Pinpoint the cell where the given text exists, returning its (X, Y) midpoint coordinate. 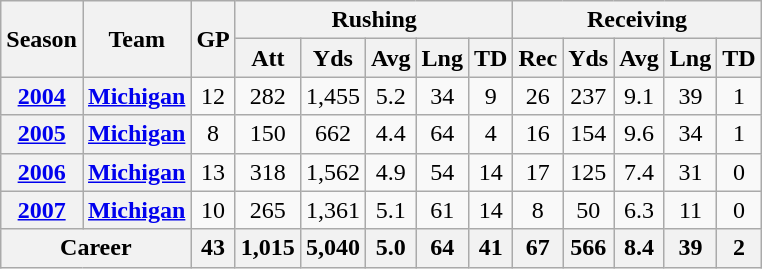
2 (739, 248)
8.4 (640, 248)
16 (538, 134)
Rec (538, 58)
11 (690, 210)
43 (213, 248)
50 (588, 210)
Team (136, 39)
2005 (42, 134)
566 (588, 248)
5.1 (390, 210)
150 (268, 134)
17 (538, 172)
67 (538, 248)
Receiving (637, 20)
4.4 (390, 134)
10 (213, 210)
282 (268, 96)
1,562 (332, 172)
1,015 (268, 248)
Att (268, 58)
9 (490, 96)
41 (490, 248)
125 (588, 172)
154 (588, 134)
31 (690, 172)
12 (213, 96)
5,040 (332, 248)
318 (268, 172)
Rushing (374, 20)
Career (96, 248)
5.0 (390, 248)
1,455 (332, 96)
13 (213, 172)
Season (42, 39)
7.4 (640, 172)
61 (442, 210)
4.9 (390, 172)
9.6 (640, 134)
1,361 (332, 210)
6.3 (640, 210)
5.2 (390, 96)
2004 (42, 96)
GP (213, 39)
26 (538, 96)
54 (442, 172)
662 (332, 134)
2006 (42, 172)
2007 (42, 210)
4 (490, 134)
237 (588, 96)
9.1 (640, 96)
265 (268, 210)
